Return the [x, y] coordinate for the center point of the cell that contains the specified text.  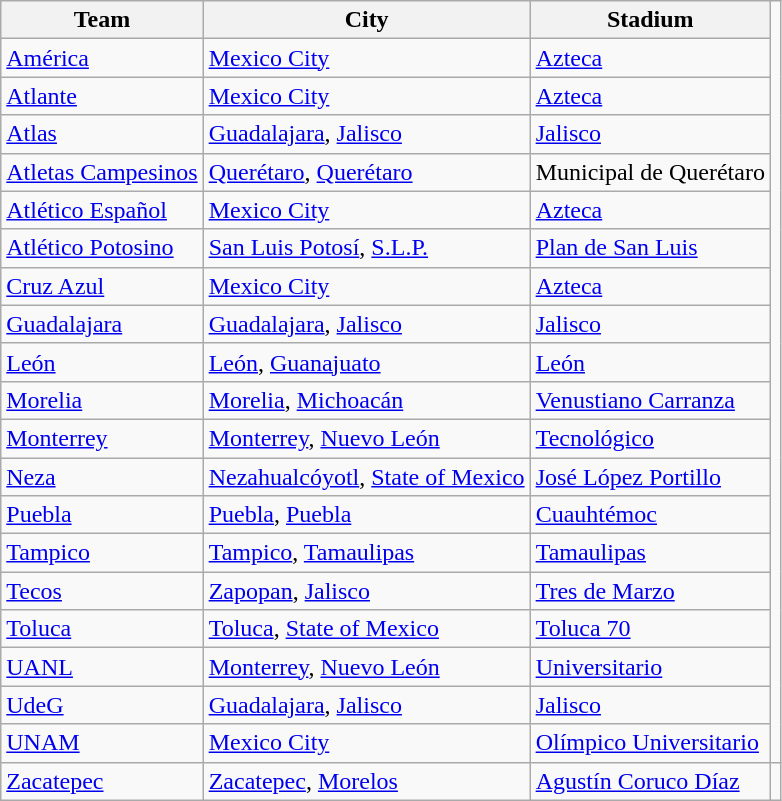
San Luis Potosí, S.L.P. [366, 248]
Municipal de Querétaro [650, 172]
Agustín Coruco Díaz [650, 781]
Team [102, 20]
Tamaulipas [650, 553]
Universitario [650, 667]
Puebla [102, 515]
Toluca [102, 629]
Querétaro, Querétaro [366, 172]
Morelia, Michoacán [366, 400]
Olímpico Universitario [650, 743]
Atlético Potosino [102, 248]
Tampico, Tamaulipas [366, 553]
Morelia [102, 400]
Nezahualcóyotl, State of Mexico [366, 477]
Stadium [650, 20]
Zacatepec [102, 781]
Plan de San Luis [650, 248]
Atlético Español [102, 210]
Venustiano Carranza [650, 400]
UdeG [102, 705]
Atletas Campesinos [102, 172]
Monterrey [102, 438]
Zapopan, Jalisco [366, 591]
City [366, 20]
UANL [102, 667]
Tres de Marzo [650, 591]
Zacatepec, Morelos [366, 781]
UNAM [102, 743]
Cruz Azul [102, 286]
Atlante [102, 96]
Atlas [102, 134]
América [102, 58]
Toluca 70 [650, 629]
León, Guanajuato [366, 362]
Tecnológico [650, 438]
Neza [102, 477]
Tecos [102, 591]
Cuauhtémoc [650, 515]
Guadalajara [102, 324]
Tampico [102, 553]
Puebla, Puebla [366, 515]
José López Portillo [650, 477]
Toluca, State of Mexico [366, 629]
